Locate the cell with the specified text and output its [X, Y] center coordinate. 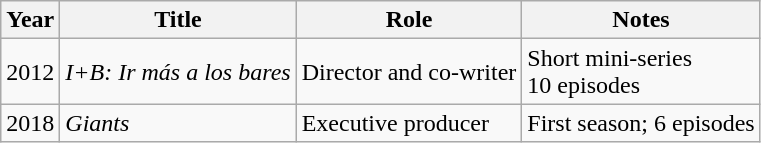
2018 [30, 123]
Executive producer [409, 123]
Short mini-series10 episodes [641, 72]
First season; 6 episodes [641, 123]
Year [30, 20]
Title [178, 20]
Giants [178, 123]
Notes [641, 20]
I+B: Ir más a los bares [178, 72]
2012 [30, 72]
Role [409, 20]
Director and co-writer [409, 72]
